Provide the (x, y) coordinate of the cell's center where the given text is located.  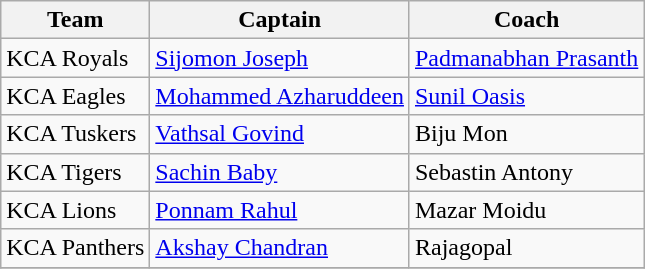
Sachin Baby (280, 172)
Team (76, 20)
Sebastin Antony (526, 172)
KCA Eagles (76, 96)
Mohammed Azharuddeen (280, 96)
Captain (280, 20)
Sunil Oasis (526, 96)
Vathsal Govind (280, 134)
KCA Lions (76, 210)
Biju Mon (526, 134)
Ponnam Rahul (280, 210)
Mazar Moidu (526, 210)
Coach (526, 20)
KCA Tuskers (76, 134)
KCA Royals (76, 58)
Sijomon Joseph (280, 58)
Rajagopal (526, 248)
KCA Panthers (76, 248)
Padmanabhan Prasanth (526, 58)
KCA Tigers (76, 172)
Akshay Chandran (280, 248)
